Determine the (X, Y) coordinate at the center of the cell enclosing the given text.  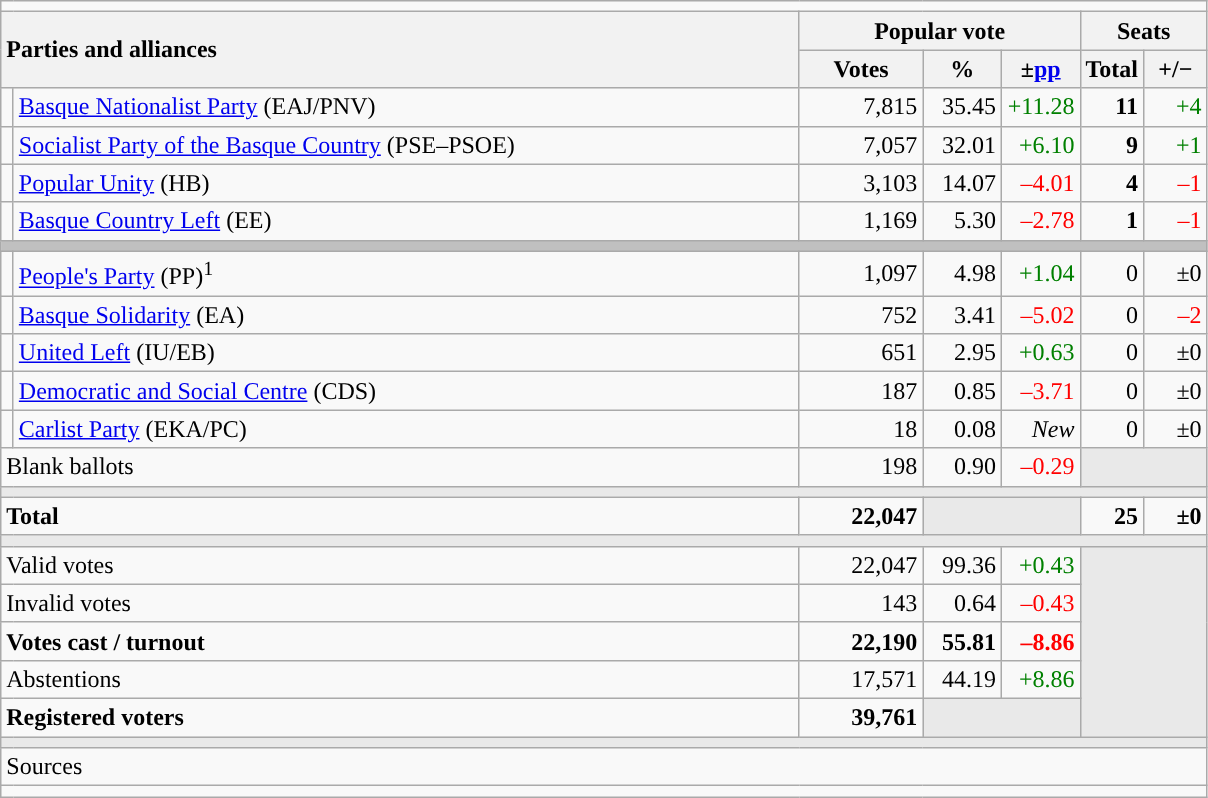
+4 (1176, 107)
3.41 (962, 315)
Registered voters (400, 718)
198 (861, 467)
+6.10 (1040, 145)
Valid votes (400, 565)
0.64 (962, 603)
Socialist Party of the Basque Country (PSE–PSOE) (406, 145)
–5.02 (1040, 315)
–2.78 (1040, 221)
Seats (1144, 31)
Abstentions (400, 679)
+1 (1176, 145)
44.19 (962, 679)
39,761 (861, 718)
New (1040, 429)
Carlist Party (EKA/PC) (406, 429)
Votes (861, 69)
Popular Unity (HB) (406, 183)
1,097 (861, 274)
+8.86 (1040, 679)
±pp (1040, 69)
1 (1112, 221)
Basque Country Left (EE) (406, 221)
+/− (1176, 69)
People's Party (PP)1 (406, 274)
9 (1112, 145)
651 (861, 353)
5.30 (962, 221)
–4.01 (1040, 183)
+0.63 (1040, 353)
Blank ballots (400, 467)
+0.43 (1040, 565)
Popular vote (940, 31)
–8.86 (1040, 641)
–0.43 (1040, 603)
3,103 (861, 183)
4.98 (962, 274)
11 (1112, 107)
7,057 (861, 145)
–3.71 (1040, 391)
143 (861, 603)
55.81 (962, 641)
Basque Nationalist Party (EAJ/PNV) (406, 107)
Sources (604, 767)
752 (861, 315)
Basque Solidarity (EA) (406, 315)
0.90 (962, 467)
% (962, 69)
7,815 (861, 107)
–0.29 (1040, 467)
Votes cast / turnout (400, 641)
0.08 (962, 429)
22,190 (861, 641)
+1.04 (1040, 274)
Parties and alliances (400, 50)
+11.28 (1040, 107)
1,169 (861, 221)
2.95 (962, 353)
14.07 (962, 183)
32.01 (962, 145)
18 (861, 429)
35.45 (962, 107)
United Left (IU/EB) (406, 353)
4 (1112, 183)
99.36 (962, 565)
187 (861, 391)
Invalid votes (400, 603)
–2 (1176, 315)
Democratic and Social Centre (CDS) (406, 391)
17,571 (861, 679)
0.85 (962, 391)
25 (1112, 516)
